Extract the [X, Y] coordinate from the center of the cell holding the provided text.  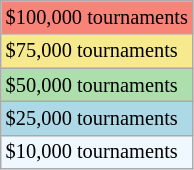
$100,000 tournaments [97, 17]
$25,000 tournaments [97, 118]
$50,000 tournaments [97, 85]
$75,000 tournaments [97, 51]
$10,000 tournaments [97, 152]
